Capture the cell that displays the provided text and extract its (x, y) central coordinate. 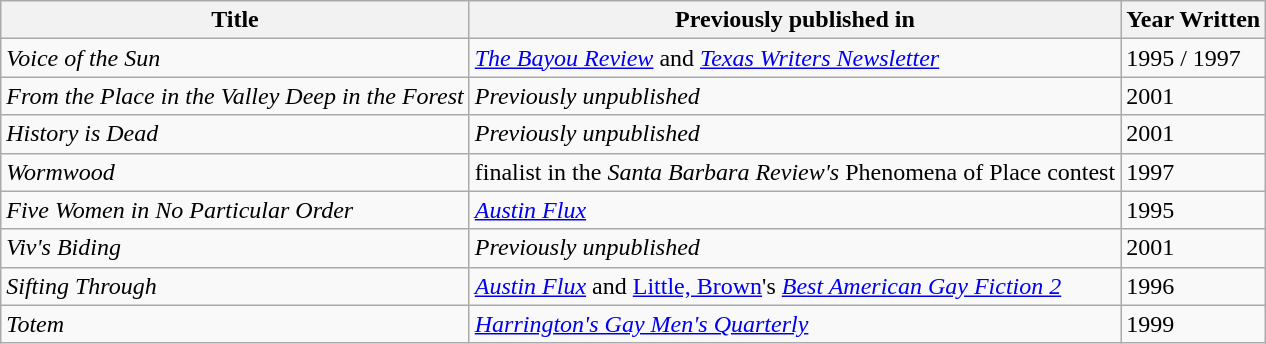
Austin Flux (794, 210)
Five Women in No Particular Order (235, 210)
1996 (1194, 286)
Year Written (1194, 20)
Harrington's Gay Men's Quarterly (794, 324)
Totem (235, 324)
1995 / 1997 (1194, 58)
Voice of the Sun (235, 58)
Title (235, 20)
Wormwood (235, 172)
From the Place in the Valley Deep in the Forest (235, 96)
1997 (1194, 172)
finalist in the Santa Barbara Review's Phenomena of Place contest (794, 172)
Sifting Through (235, 286)
History is Dead (235, 134)
The Bayou Review and Texas Writers Newsletter (794, 58)
1995 (1194, 210)
Viv's Biding (235, 248)
1999 (1194, 324)
Previously published in (794, 20)
Austin Flux and Little, Brown's Best American Gay Fiction 2 (794, 286)
